Determine the [x, y] coordinate at the center of the cell enclosing the given text.  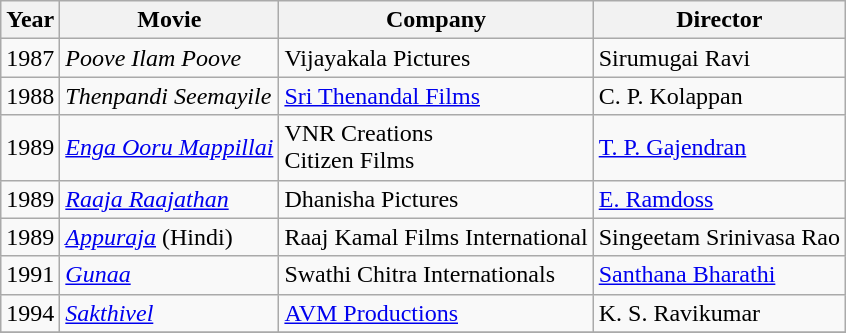
VNR CreationsCitizen Films [436, 148]
K. S. Ravikumar [719, 313]
AVM Productions [436, 313]
1987 [30, 58]
Director [719, 20]
Poove Ilam Poove [170, 58]
Sirumugai Ravi [719, 58]
1991 [30, 275]
Sakthivel [170, 313]
T. P. Gajendran [719, 148]
1988 [30, 96]
Swathi Chitra Internationals [436, 275]
Enga Ooru Mappillai [170, 148]
Movie [170, 20]
E. Ramdoss [719, 199]
Dhanisha Pictures [436, 199]
Raaja Raajathan [170, 199]
Sri Thenandal Films [436, 96]
Year [30, 20]
Raaj Kamal Films International [436, 237]
1994 [30, 313]
Gunaa [170, 275]
Appuraja (Hindi) [170, 237]
Singeetam Srinivasa Rao [719, 237]
C. P. Kolappan [719, 96]
Santhana Bharathi [719, 275]
Vijayakala Pictures [436, 58]
Thenpandi Seemayile [170, 96]
Company [436, 20]
